Locate the cell with the specified text and output its [x, y] center coordinate. 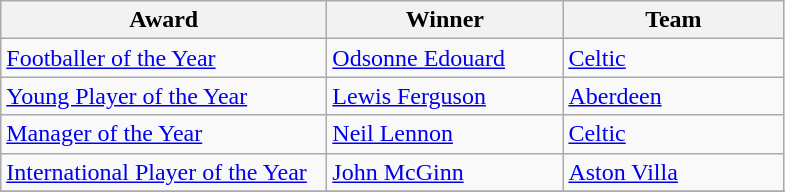
Award [164, 20]
Aston Villa [674, 172]
Team [674, 20]
Lewis Ferguson [445, 96]
Manager of the Year [164, 134]
John McGinn [445, 172]
Footballer of the Year [164, 58]
International Player of the Year [164, 172]
Aberdeen [674, 96]
Young Player of the Year [164, 96]
Neil Lennon [445, 134]
Odsonne Edouard [445, 58]
Winner [445, 20]
